Scan for the cell matching the given text and deliver its (X, Y) coordinate at center. 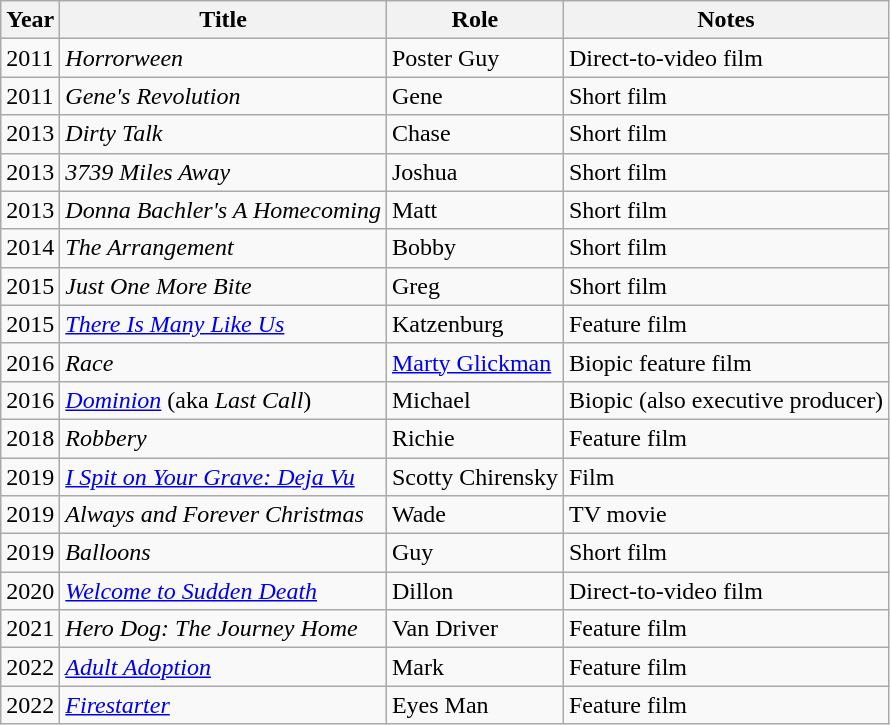
Balloons (224, 553)
Donna Bachler's A Homecoming (224, 210)
Gene (474, 96)
Wade (474, 515)
Katzenburg (474, 324)
Robbery (224, 438)
Joshua (474, 172)
Dominion (aka Last Call) (224, 400)
Horrorween (224, 58)
Always and Forever Christmas (224, 515)
Richie (474, 438)
Just One More Bite (224, 286)
Matt (474, 210)
Chase (474, 134)
Dillon (474, 591)
Year (30, 20)
Biopic (also executive producer) (726, 400)
2020 (30, 591)
2018 (30, 438)
Adult Adoption (224, 667)
Notes (726, 20)
Scotty Chirensky (474, 477)
Hero Dog: The Journey Home (224, 629)
Dirty Talk (224, 134)
I Spit on Your Grave: Deja Vu (224, 477)
Marty Glickman (474, 362)
Role (474, 20)
2021 (30, 629)
There Is Many Like Us (224, 324)
3739 Miles Away (224, 172)
2014 (30, 248)
Eyes Man (474, 705)
Van Driver (474, 629)
Bobby (474, 248)
The Arrangement (224, 248)
Biopic feature film (726, 362)
Title (224, 20)
Gene's Revolution (224, 96)
Race (224, 362)
Guy (474, 553)
TV movie (726, 515)
Michael (474, 400)
Poster Guy (474, 58)
Film (726, 477)
Mark (474, 667)
Welcome to Sudden Death (224, 591)
Greg (474, 286)
Firestarter (224, 705)
